Determine the (x, y) coordinate at the center of the cell enclosing the given text.  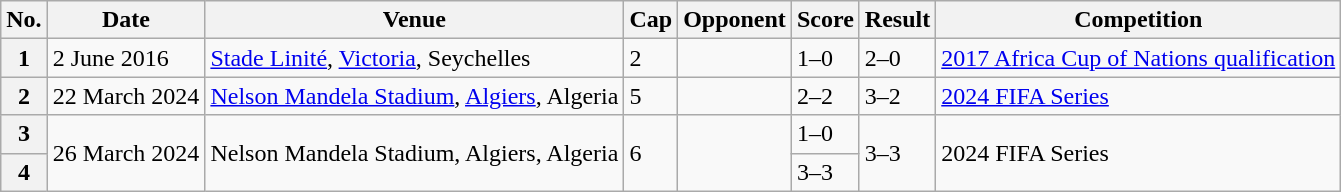
Result (897, 20)
Score (825, 20)
1 (24, 58)
Competition (1138, 20)
2 June 2016 (126, 58)
Stade Linité, Victoria, Seychelles (414, 58)
Cap (651, 20)
2017 Africa Cup of Nations qualification (1138, 58)
Opponent (735, 20)
26 March 2024 (126, 153)
3 (24, 134)
3–2 (897, 96)
4 (24, 172)
2–0 (897, 58)
22 March 2024 (126, 96)
5 (651, 96)
6 (651, 153)
Date (126, 20)
No. (24, 20)
Venue (414, 20)
2–2 (825, 96)
